Scan for the cell matching the given text and deliver its [x, y] coordinate at center. 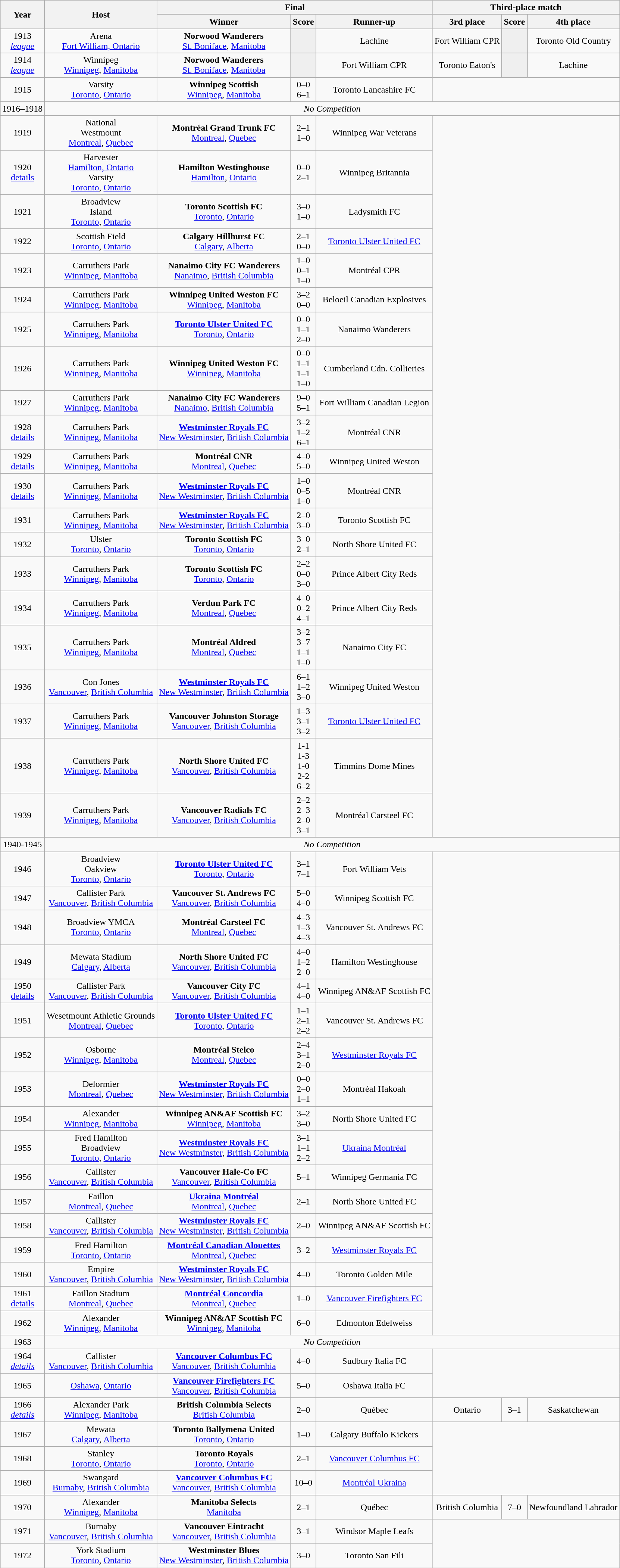
Fred HamiltonToronto, Ontario [101, 1250]
5–04–0 [303, 898]
3–23–0 [303, 1118]
5–1 [303, 1177]
Nanaimo Wanderers [374, 329]
1949 [22, 962]
Toronto Old Country [573, 41]
Vancouver Hale-Co FCVancouver, British Columbia [224, 1177]
VarsityToronto, Ontario [101, 90]
Hamilton Westinghouse [374, 962]
Calgary Hillhurst FCCalgary, Alberta [224, 241]
3–02–1 [303, 544]
Hamilton WestinghouseHamilton, Ontario [224, 172]
Montréal Hakoah [374, 1089]
Montréal AldredMontreal, Quebec [224, 647]
Westminster BluesNew Westminster, British Columbia [224, 1556]
1963 [22, 1342]
Montréal Canadian AlouettesMontreal, Quebec [224, 1250]
1954 [22, 1118]
4–00–24–1 [303, 608]
Fort William Canadian Legion [374, 403]
1922 [22, 241]
ArenaFort William, Ontario [101, 41]
UlsterToronto, Ontario [101, 544]
Winnipeg Britannia [374, 172]
10–0 [303, 1483]
1972 [22, 1556]
2–22–32–03–1 [303, 815]
1926 [22, 369]
1931 [22, 520]
6–11–23–0 [303, 687]
1-11-31-02-26–2 [303, 766]
Winnipeg Germania FC [374, 1177]
Montréal ConcordiaMontreal, Quebec [224, 1298]
7–0 [514, 1507]
1958 [22, 1226]
Montréal Grand Trunk FCMontreal, Quebec [224, 133]
1971 [22, 1531]
2–20–03–0 [303, 574]
1–00–11–0 [303, 270]
Vancouver Johnston StorageVancouver, British Columbia [224, 721]
1919 [22, 133]
Manitoba SelectsManitoba [224, 1507]
Montréal StelcoMontreal, Quebec [224, 1055]
3–17–1 [303, 869]
Con JonesVancouver, British Columbia [101, 687]
Ukraina MontréalMontreal, Quebec [224, 1201]
1937 [22, 721]
Newfoundland Labrador [573, 1507]
1969 [22, 1483]
1930details [22, 491]
Vancouver St. Andrews FCVancouver, British Columbia [224, 898]
1916–1918 [22, 109]
BurnabyVancouver, British Columbia [101, 1531]
1914league [22, 65]
1968 [22, 1459]
StanleyToronto, Ontario [101, 1459]
Faillon StadiumMontreal, Quebec [101, 1298]
Vancouver City FCVancouver, British Columbia [224, 991]
1920details [22, 172]
Vancouver Firefighters FCVancouver, British Columbia [224, 1385]
9–05–1 [303, 403]
Montréal CPR [374, 270]
1953 [22, 1089]
Saskatchewan [573, 1410]
1939 [22, 815]
0–06–1 [303, 90]
1952 [22, 1055]
Toronto Eaton's [467, 65]
1959 [22, 1250]
Final [295, 7]
1927 [22, 403]
Windsor Maple Leafs [374, 1531]
4–14–0 [303, 991]
1962 [22, 1323]
Toronto RoyalsToronto, Ontario [224, 1459]
2–11–0 [303, 133]
Runner-up [374, 22]
3–01–0 [303, 212]
4–05–0 [303, 461]
DelormierMontreal, Quebec [101, 1089]
0–02–1 [303, 172]
1947 [22, 898]
1936 [22, 687]
EmpireVancouver, British Columbia [101, 1274]
4–01–22–0 [303, 962]
Montréal Ukraina [374, 1483]
Vancouver EintrachtVancouver, British Columbia [224, 1531]
Oshawa Italia FC [374, 1385]
Fred HamiltonBroadviewToronto, Ontario [101, 1148]
Toronto Golden Mile [374, 1274]
1970 [22, 1507]
Winnipeg ScottishWinnipeg, Manitoba [224, 90]
1946 [22, 869]
1933 [22, 574]
Beloeil Canadian Explosives [374, 299]
1934 [22, 608]
3rd place [467, 22]
1929details [22, 461]
3–0 [303, 1556]
Montréal Carsteel FC [374, 815]
Montréal Carsteel FCMontreal, Quebec [224, 928]
Year [22, 15]
1950 details [22, 991]
1938 [22, 766]
1948 [22, 928]
MewataCalgary, Alberta [101, 1434]
3–2 [303, 1250]
3–21–26–1 [303, 432]
Edmonton Edelweiss [374, 1323]
WinnipegWinnipeg, Manitoba [101, 65]
NationalWestmountMontreal, Quebec [101, 133]
1966details [22, 1410]
BroadviewOakviewToronto, Ontario [101, 869]
Calgary Buffalo Kickers [374, 1434]
6–0 [303, 1323]
Scottish FieldToronto, Ontario [101, 241]
1935 [22, 647]
1957 [22, 1201]
HarvesterHamilton, OntarioVarsityToronto, Ontario [101, 172]
Alexander ParkWinnipeg, Manitoba [101, 1410]
4–31–34–3 [303, 928]
Wesetmount Athletic GroundsMontreal, Quebec [101, 1020]
York StadiumToronto, Ontario [101, 1556]
SwangardBurnaby, British Columbia [101, 1483]
4th place [573, 22]
Toronto San Fili [374, 1556]
1921 [22, 212]
Montréal CNRMontreal, Quebec [224, 461]
2–10–0 [303, 241]
2–43–12–0 [303, 1055]
Broadview YMCAToronto, Ontario [101, 928]
1928details [22, 432]
Ukraina Montréal [374, 1148]
1951 [22, 1020]
Nanaimo City FC [374, 647]
BroadviewIslandToronto, Ontario [101, 212]
Ladysmith FC [374, 212]
1956 [22, 1177]
1923 [22, 270]
Cumberland Cdn. Collieries [374, 369]
0–02–01–1 [303, 1089]
Sudbury Italia FC [374, 1362]
British Columbia SelectsBritish Columbia [224, 1410]
Fort William Vets [374, 869]
1932 [22, 544]
Third-place match [526, 7]
Toronto Scottish FC [374, 520]
FaillonMontreal, Quebec [101, 1201]
Host [101, 15]
3–11–12–2 [303, 1148]
Winnipeg Scottish FC [374, 898]
1955 [22, 1148]
Ontario [467, 1410]
Toronto Lancashire FC [374, 90]
1924 [22, 299]
Verdun Park FCMontreal, Quebec [224, 608]
5–0 [303, 1385]
1–00–51–0 [303, 491]
3–20–0 [303, 299]
0–01–11–11–0 [303, 369]
OsborneWinnipeg, Manitoba [101, 1055]
2–03–0 [303, 520]
1–33–13–2 [303, 721]
Vancouver Radials FCVancouver, British Columbia [224, 815]
3–23–71–11–0 [303, 647]
Winnipeg War Veterans [374, 133]
British Columbia [467, 1507]
Oshawa, Ontario [101, 1385]
1961details [22, 1298]
1915 [22, 90]
1964details [22, 1362]
0–01–12–0 [303, 329]
Vancouver Firefighters FC [374, 1298]
1940-1945 [22, 844]
1967 [22, 1434]
1–12–12–2 [303, 1020]
1925 [22, 329]
Winner [224, 22]
1965 [22, 1385]
Vancouver Columbus FC [374, 1459]
Toronto Ballymena UnitedToronto, Ontario [224, 1434]
1960 [22, 1274]
Timmins Dome Mines [374, 766]
1913league [22, 41]
Mewata StadiumCalgary, Alberta [101, 962]
